Identify which cell holds the provided text, then report its [x, y] central coordinate. 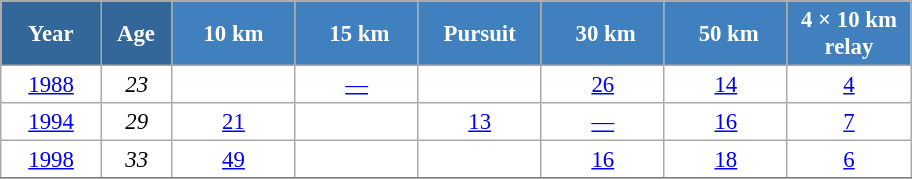
4 [848, 85]
10 km [234, 34]
13 [480, 122]
50 km [726, 34]
Year [52, 34]
1998 [52, 160]
23 [136, 85]
1994 [52, 122]
6 [848, 160]
18 [726, 160]
1988 [52, 85]
Age [136, 34]
4 × 10 km relay [848, 34]
14 [726, 85]
21 [234, 122]
26 [602, 85]
7 [848, 122]
15 km [356, 34]
33 [136, 160]
30 km [602, 34]
Pursuit [480, 34]
49 [234, 160]
29 [136, 122]
